Return (X, Y) of the center of cell containing provided text 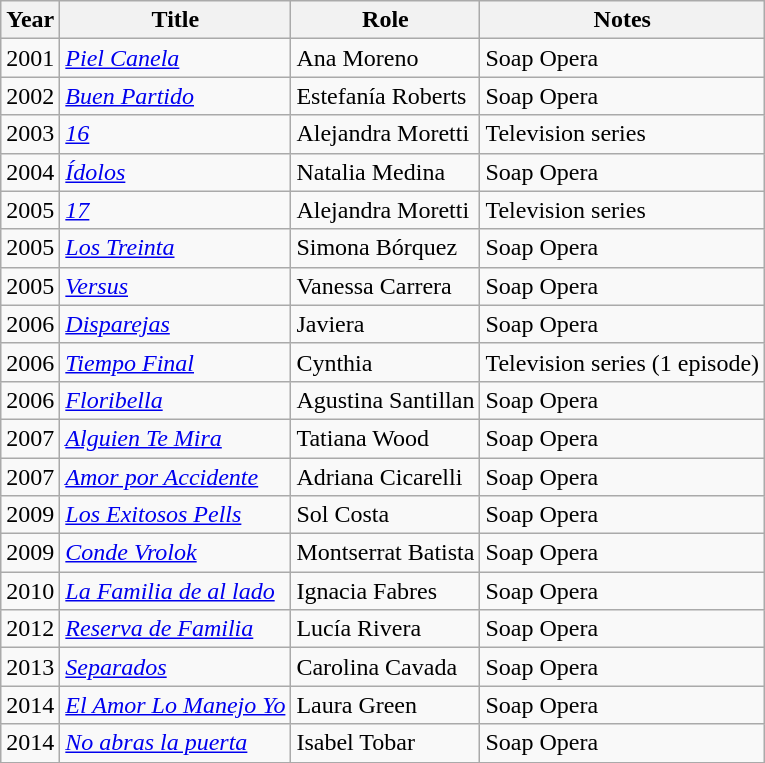
La Familia de al lado (176, 591)
2012 (30, 629)
Los Treinta (176, 248)
2004 (30, 172)
Versus (176, 286)
Los Exitosos Pells (176, 515)
Disparejas (176, 324)
Piel Canela (176, 58)
Television series (1 episode) (622, 362)
Lucía Rivera (386, 629)
2013 (30, 667)
Alguien Te Mira (176, 438)
No abras la puerta (176, 743)
2010 (30, 591)
Tatiana Wood (386, 438)
2002 (30, 96)
Year (30, 20)
2001 (30, 58)
Floribella (176, 400)
Vanessa Carrera (386, 286)
Estefanía Roberts (386, 96)
2003 (30, 134)
El Amor Lo Manejo Yo (176, 705)
Separados (176, 667)
Natalia Medina (386, 172)
Reserva de Familia (176, 629)
Ídolos (176, 172)
Amor por Accidente (176, 477)
Isabel Tobar (386, 743)
Cynthia (386, 362)
Carolina Cavada (386, 667)
Sol Costa (386, 515)
Simona Bórquez (386, 248)
17 (176, 210)
16 (176, 134)
Ana Moreno (386, 58)
Laura Green (386, 705)
Notes (622, 20)
Adriana Cicarelli (386, 477)
Ignacia Fabres (386, 591)
Buen Partido (176, 96)
Tiempo Final (176, 362)
Montserrat Batista (386, 553)
Role (386, 20)
Title (176, 20)
Agustina Santillan (386, 400)
Javiera (386, 324)
Conde Vrolok (176, 553)
